Capture the cell that displays the provided text and extract its [x, y] central coordinate. 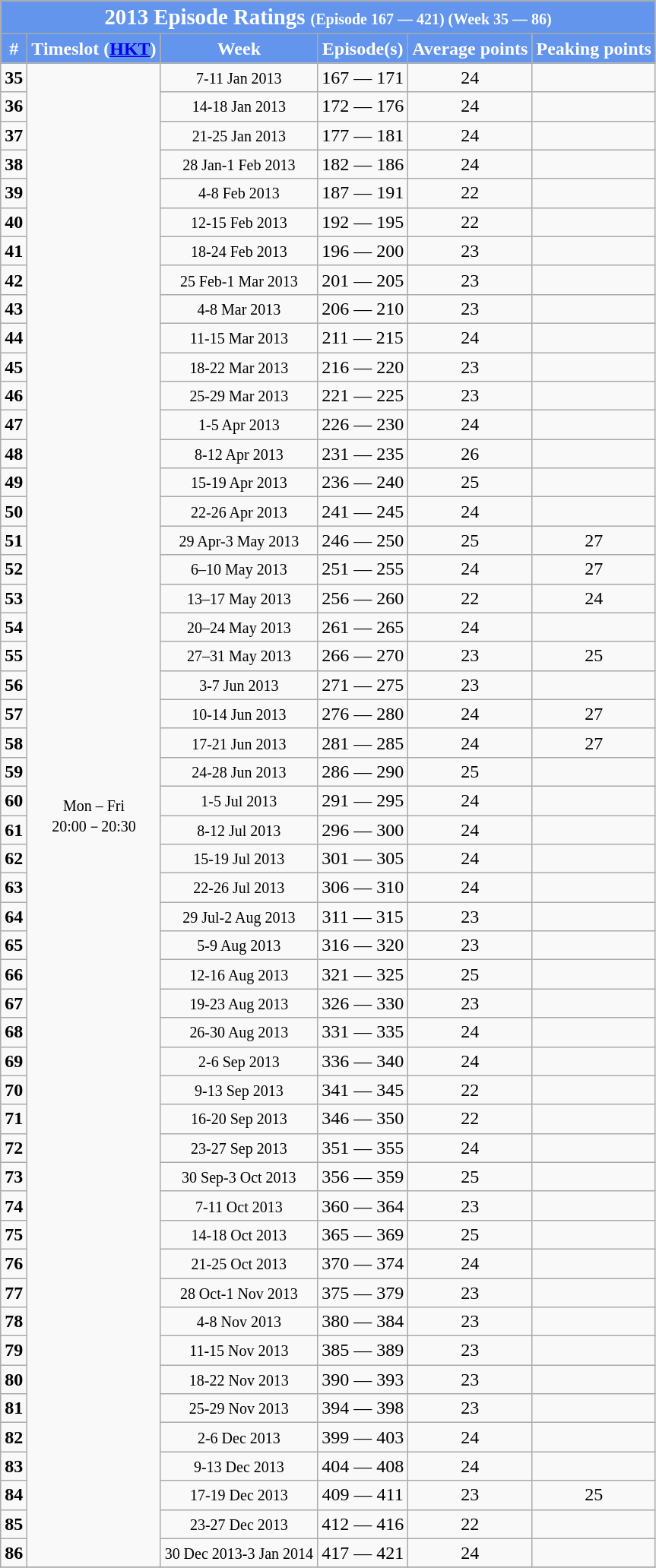
71 [14, 1119]
261 — 265 [363, 627]
66 [14, 974]
6–10 May 2013 [239, 569]
67 [14, 1003]
43 [14, 309]
30 Sep-3 Oct 2013 [239, 1177]
30 Dec 2013-3 Jan 2014 [239, 1553]
Timeslot (HKT) [94, 49]
276 — 280 [363, 714]
# [14, 49]
13–17 May 2013 [239, 598]
72 [14, 1148]
4-8 Nov 2013 [239, 1322]
28 Jan-1 Feb 2013 [239, 164]
251 — 255 [363, 569]
84 [14, 1495]
20–24 May 2013 [239, 627]
Episode(s) [363, 49]
11-15 Mar 2013 [239, 337]
390 — 393 [363, 1380]
51 [14, 540]
326 — 330 [363, 1003]
177 — 181 [363, 135]
23-27 Dec 2013 [239, 1524]
18-24 Feb 2013 [239, 251]
Week [239, 49]
301 — 305 [363, 859]
54 [14, 627]
211 — 215 [363, 337]
52 [14, 569]
22-26 Jul 2013 [239, 888]
356 — 359 [363, 1177]
68 [14, 1032]
2013 Episode Ratings (Episode 167 — 421) (Week 35 — 86) [328, 17]
25 Feb-1 Mar 2013 [239, 280]
271 — 275 [363, 685]
360 — 364 [363, 1205]
36 [14, 106]
77 [14, 1293]
241 — 245 [363, 512]
55 [14, 656]
11-15 Nov 2013 [239, 1351]
17-19 Dec 2013 [239, 1495]
46 [14, 396]
306 — 310 [363, 888]
9-13 Sep 2013 [239, 1090]
12-15 Feb 2013 [239, 222]
221 — 225 [363, 396]
38 [14, 164]
296 — 300 [363, 829]
351 — 355 [363, 1148]
4-8 Mar 2013 [239, 309]
69 [14, 1061]
226 — 230 [363, 425]
40 [14, 222]
2-6 Dec 2013 [239, 1437]
216 — 220 [363, 367]
42 [14, 280]
10-14 Jun 2013 [239, 714]
29 Jul-2 Aug 2013 [239, 917]
7-11 Oct 2013 [239, 1205]
2-6 Sep 2013 [239, 1061]
26-30 Aug 2013 [239, 1032]
73 [14, 1177]
380 — 384 [363, 1322]
79 [14, 1351]
48 [14, 454]
22-26 Apr 2013 [239, 512]
311 — 315 [363, 917]
Average points [470, 49]
81 [14, 1408]
60 [14, 800]
65 [14, 946]
187 — 191 [363, 193]
80 [14, 1380]
21-25 Jan 2013 [239, 135]
236 — 240 [363, 483]
182 — 186 [363, 164]
316 — 320 [363, 946]
64 [14, 917]
70 [14, 1090]
57 [14, 714]
76 [14, 1263]
7-11 Jan 2013 [239, 78]
44 [14, 337]
19-23 Aug 2013 [239, 1003]
18-22 Nov 2013 [239, 1380]
14-18 Oct 2013 [239, 1234]
47 [14, 425]
Peaking points [594, 49]
404 — 408 [363, 1466]
8-12 Jul 2013 [239, 829]
85 [14, 1524]
246 — 250 [363, 540]
41 [14, 251]
62 [14, 859]
17-21 Jun 2013 [239, 743]
56 [14, 685]
Mon – Fri20:00－20:30 [94, 815]
28 Oct-1 Nov 2013 [239, 1293]
83 [14, 1466]
23-27 Sep 2013 [239, 1148]
14-18 Jan 2013 [239, 106]
78 [14, 1322]
58 [14, 743]
266 — 270 [363, 656]
24-28 Jun 2013 [239, 771]
16-20 Sep 2013 [239, 1119]
49 [14, 483]
365 — 369 [363, 1234]
82 [14, 1437]
25-29 Mar 2013 [239, 396]
291 — 295 [363, 800]
18-22 Mar 2013 [239, 367]
417 — 421 [363, 1553]
25-29 Nov 2013 [239, 1408]
341 — 345 [363, 1090]
412 — 416 [363, 1524]
39 [14, 193]
61 [14, 829]
37 [14, 135]
5-9 Aug 2013 [239, 946]
9-13 Dec 2013 [239, 1466]
50 [14, 512]
375 — 379 [363, 1293]
409 — 411 [363, 1495]
15-19 Jul 2013 [239, 859]
26 [470, 454]
167 — 171 [363, 78]
256 — 260 [363, 598]
196 — 200 [363, 251]
74 [14, 1205]
21-25 Oct 2013 [239, 1263]
399 — 403 [363, 1437]
3-7 Jun 2013 [239, 685]
45 [14, 367]
286 — 290 [363, 771]
35 [14, 78]
321 — 325 [363, 974]
172 — 176 [363, 106]
231 — 235 [363, 454]
1-5 Jul 2013 [239, 800]
346 — 350 [363, 1119]
29 Apr-3 May 2013 [239, 540]
331 — 335 [363, 1032]
192 — 195 [363, 222]
201 — 205 [363, 280]
15-19 Apr 2013 [239, 483]
394 — 398 [363, 1408]
336 — 340 [363, 1061]
206 — 210 [363, 309]
86 [14, 1553]
12-16 Aug 2013 [239, 974]
370 — 374 [363, 1263]
75 [14, 1234]
1-5 Apr 2013 [239, 425]
8-12 Apr 2013 [239, 454]
27–31 May 2013 [239, 656]
63 [14, 888]
53 [14, 598]
4-8 Feb 2013 [239, 193]
59 [14, 771]
385 — 389 [363, 1351]
281 — 285 [363, 743]
